Return the (X, Y) coordinate for the center point of the cell that contains the specified text.  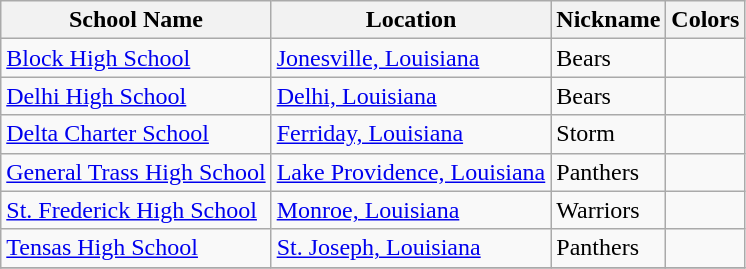
Ferriday, Louisiana (411, 134)
Storm (608, 134)
St. Joseph, Louisiana (411, 248)
Delhi, Louisiana (411, 96)
Delhi High School (136, 96)
Location (411, 20)
Jonesville, Louisiana (411, 58)
Monroe, Louisiana (411, 210)
Tensas High School (136, 248)
St. Frederick High School (136, 210)
Colors (706, 20)
Lake Providence, Louisiana (411, 172)
Block High School (136, 58)
School Name (136, 20)
Warriors (608, 210)
Nickname (608, 20)
General Trass High School (136, 172)
Delta Charter School (136, 134)
